Search for the cell housing the specified text and yield its [x, y] center coordinate. 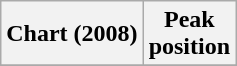
Peakposition [189, 34]
Chart (2008) [72, 34]
